Find where the given text appears and provide that cell's center as (X, Y) coordinate. 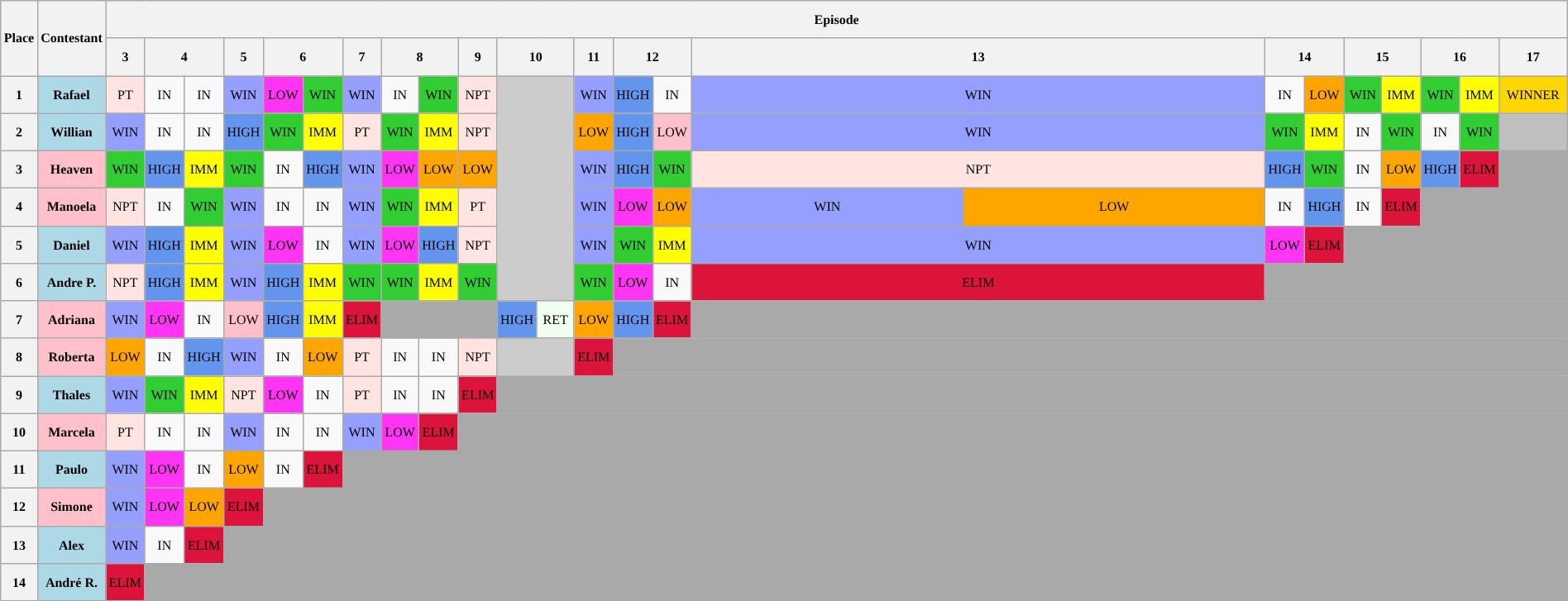
Paulo (71, 470)
17 (1533, 56)
André R. (71, 582)
1 (19, 94)
RET (556, 319)
Rafael (71, 94)
Willian (71, 132)
Episode (837, 18)
Place (19, 38)
Contestant (71, 38)
16 (1460, 56)
Manoela (71, 207)
Roberta (71, 357)
Alex (71, 544)
Daniel (71, 245)
15 (1382, 56)
Adriana (71, 319)
Thales (71, 394)
WINNER (1533, 94)
2 (19, 132)
Andre P. (71, 281)
Heaven (71, 169)
Simone (71, 506)
Marcela (71, 432)
